Scan for the cell matching the given text and deliver its [X, Y] coordinate at center. 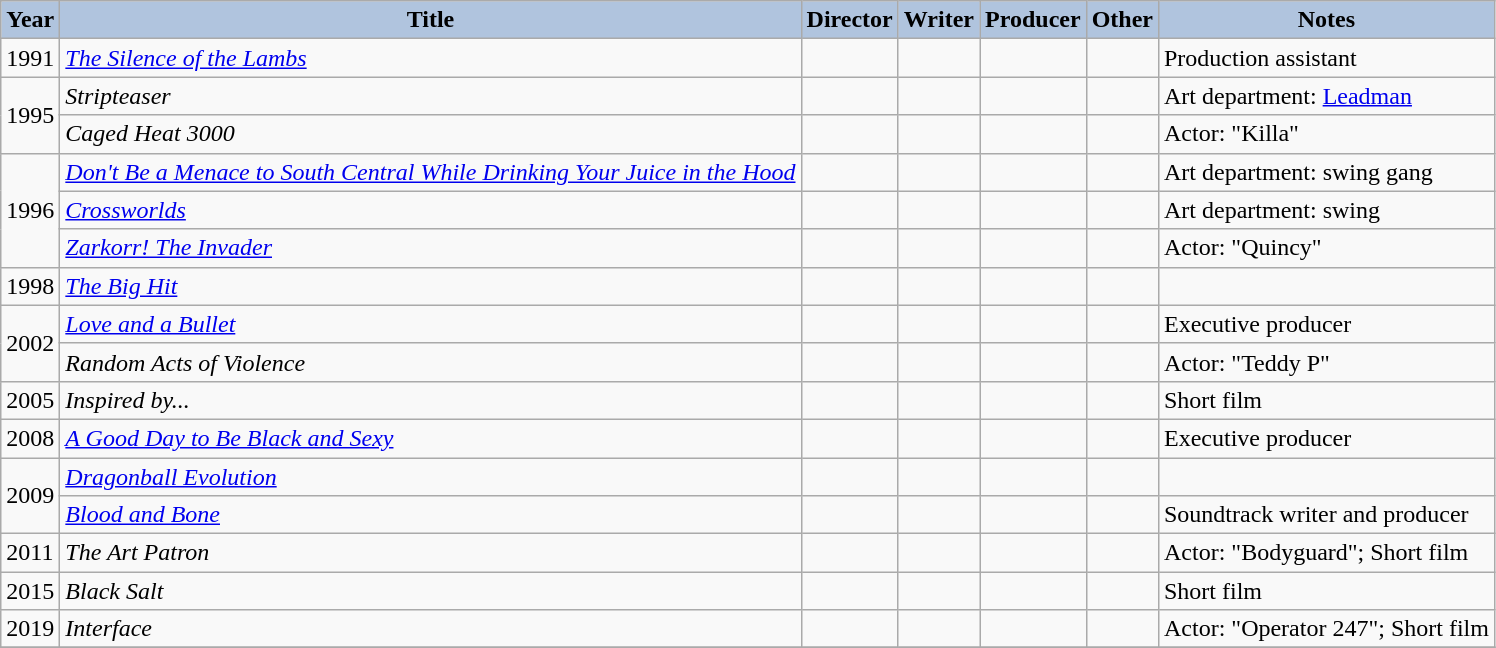
2009 [30, 496]
1996 [30, 210]
Art department: Leadman [1326, 96]
Actor: "Operator 247"; Short film [1326, 629]
Random Acts of Violence [430, 362]
1991 [30, 58]
Soundtrack writer and producer [1326, 515]
2002 [30, 343]
Other [1122, 20]
Zarkorr! The Invader [430, 248]
Actor: "Quincy" [1326, 248]
The Silence of the Lambs [430, 58]
2019 [30, 629]
2005 [30, 400]
Production assistant [1326, 58]
Producer [1034, 20]
Director [850, 20]
Caged Heat 3000 [430, 134]
Blood and Bone [430, 515]
Writer [938, 20]
Year [30, 20]
A Good Day to Be Black and Sexy [430, 438]
Dragonball Evolution [430, 477]
1998 [30, 286]
Notes [1326, 20]
Title [430, 20]
Crossworlds [430, 210]
Stripteaser [430, 96]
Actor: "Teddy P" [1326, 362]
Love and a Bullet [430, 324]
Art department: swing gang [1326, 172]
2011 [30, 553]
Black Salt [430, 591]
Art department: swing [1326, 210]
2008 [30, 438]
Inspired by... [430, 400]
Don't Be a Menace to South Central While Drinking Your Juice in the Hood [430, 172]
Interface [430, 629]
1995 [30, 115]
Actor: "Killa" [1326, 134]
The Art Patron [430, 553]
Actor: "Bodyguard"; Short film [1326, 553]
2015 [30, 591]
The Big Hit [430, 286]
